Output the [X, Y] coordinate of the center of the cell containing the given text.  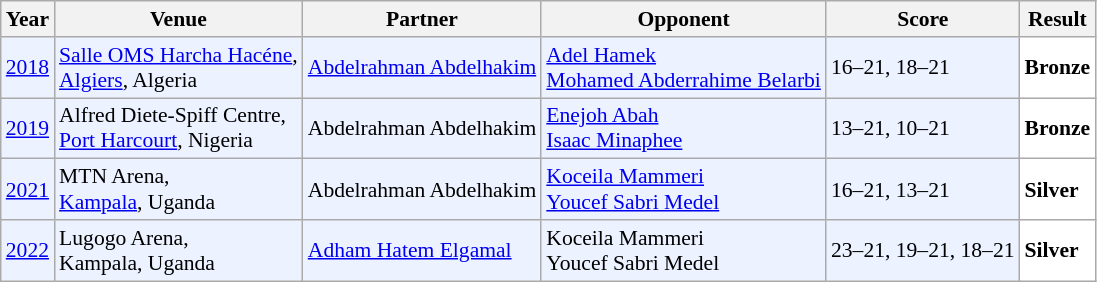
2019 [28, 128]
2021 [28, 190]
Adel Hamek Mohamed Abderrahime Belarbi [684, 68]
13–21, 10–21 [923, 128]
16–21, 13–21 [923, 190]
16–21, 18–21 [923, 68]
Result [1058, 19]
Enejoh Abah Isaac Minaphee [684, 128]
23–21, 19–21, 18–21 [923, 250]
Adham Hatem Elgamal [422, 250]
2018 [28, 68]
Partner [422, 19]
Year [28, 19]
Lugogo Arena,Kampala, Uganda [178, 250]
Salle OMS Harcha Hacéne,Algiers, Algeria [178, 68]
Alfred Diete-Spiff Centre,Port Harcourt, Nigeria [178, 128]
2022 [28, 250]
Venue [178, 19]
MTN Arena,Kampala, Uganda [178, 190]
Opponent [684, 19]
Score [923, 19]
